Find where the given text appears and provide that cell's center as [x, y] coordinate. 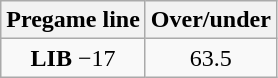
63.5 [210, 58]
Pregame line [74, 20]
Over/under [210, 20]
LIB −17 [74, 58]
